For the text-containing cell, return its midpoint in (X, Y) coordinate format. 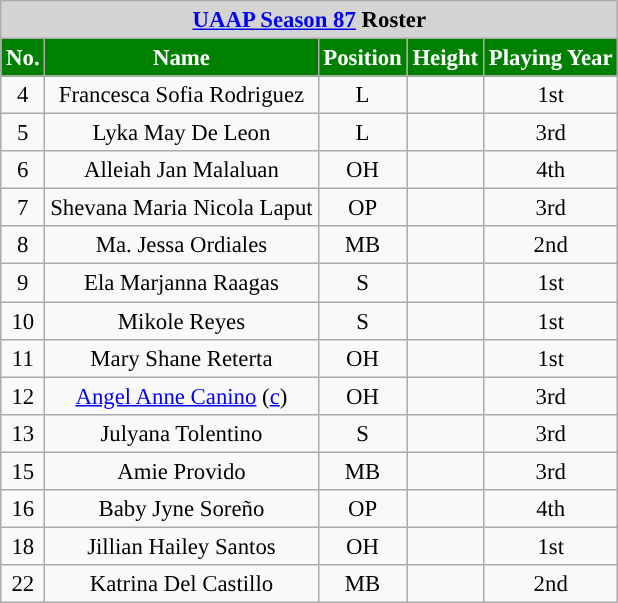
Katrina Del Castillo (182, 584)
6 (23, 170)
Amie Provido (182, 471)
15 (23, 471)
4 (23, 95)
Shevana Maria Nicola Laput (182, 208)
Francesca Sofia Rodriguez (182, 95)
16 (23, 509)
11 (23, 358)
18 (23, 546)
Julyana Tolentino (182, 433)
13 (23, 433)
Position (362, 58)
12 (23, 396)
Ela Marjanna Raagas (182, 283)
No. (23, 58)
7 (23, 208)
Ma. Jessa Ordiales (182, 245)
Angel Anne Canino (c) (182, 396)
Lyka May De Leon (182, 133)
10 (23, 321)
UAAP Season 87 Roster (310, 20)
Jillian Hailey Santos (182, 546)
Mary Shane Reterta (182, 358)
8 (23, 245)
9 (23, 283)
Baby Jyne Soreño (182, 509)
22 (23, 584)
Height (445, 58)
5 (23, 133)
Mikole Reyes (182, 321)
Alleiah Jan Malaluan (182, 170)
Name (182, 58)
Playing Year (550, 58)
